Determine the [X, Y] coordinate at the center of the cell enclosing the given text.  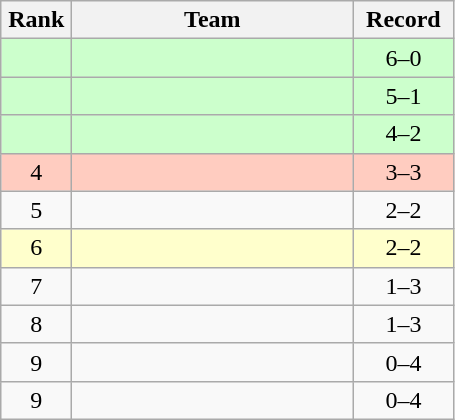
4 [36, 172]
Rank [36, 20]
6 [36, 248]
5–1 [404, 96]
3–3 [404, 172]
5 [36, 210]
6–0 [404, 58]
8 [36, 324]
7 [36, 286]
Team [212, 20]
Record [404, 20]
4–2 [404, 134]
